Return the (X, Y) coordinate for the center point of the cell that contains the specified text.  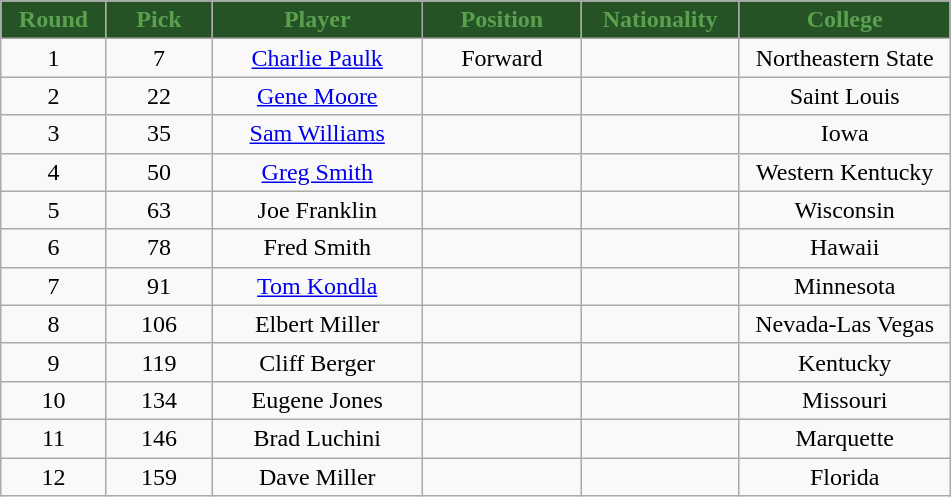
Iowa (844, 134)
Missouri (844, 400)
Nevada-Las Vegas (844, 324)
Kentucky (844, 362)
50 (158, 172)
10 (54, 400)
Minnesota (844, 286)
Hawaii (844, 248)
Western Kentucky (844, 172)
63 (158, 210)
Wisconsin (844, 210)
22 (158, 96)
134 (158, 400)
Tom Kondla (318, 286)
5 (54, 210)
11 (54, 438)
91 (158, 286)
2 (54, 96)
Fred Smith (318, 248)
Brad Luchini (318, 438)
4 (54, 172)
Position (502, 20)
Elbert Miller (318, 324)
Marquette (844, 438)
Greg Smith (318, 172)
12 (54, 477)
College (844, 20)
Joe Franklin (318, 210)
159 (158, 477)
Charlie Paulk (318, 58)
Northeastern State (844, 58)
1 (54, 58)
Eugene Jones (318, 400)
Florida (844, 477)
Gene Moore (318, 96)
8 (54, 324)
106 (158, 324)
Pick (158, 20)
Forward (502, 58)
35 (158, 134)
Sam Williams (318, 134)
Nationality (660, 20)
119 (158, 362)
146 (158, 438)
78 (158, 248)
Player (318, 20)
Saint Louis (844, 96)
3 (54, 134)
6 (54, 248)
Dave Miller (318, 477)
Cliff Berger (318, 362)
9 (54, 362)
Round (54, 20)
